Pinpoint the cell where the given text exists, returning its (X, Y) midpoint coordinate. 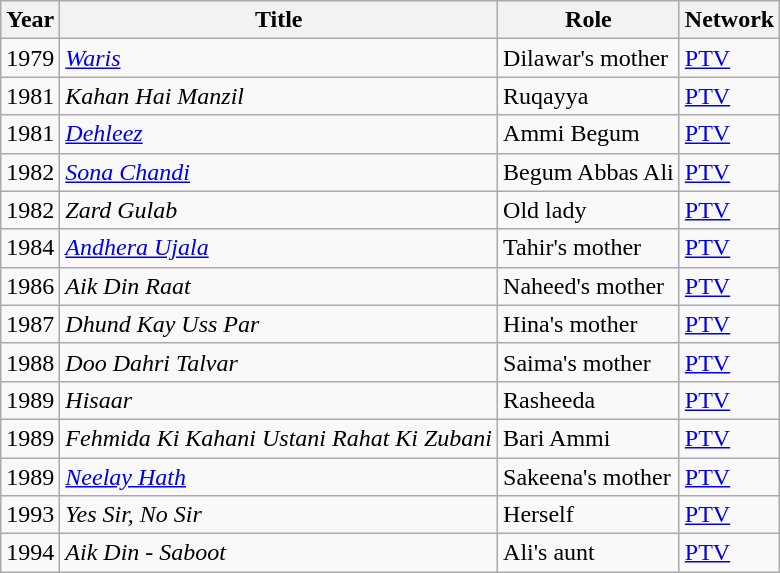
1987 (30, 324)
Sakeena's mother (589, 477)
Rasheeda (589, 400)
Waris (279, 58)
Kahan Hai Manzil (279, 96)
Yes Sir, No Sir (279, 515)
Saima's mother (589, 362)
Ali's aunt (589, 553)
Aik Din Raat (279, 286)
Aik Din - Saboot (279, 553)
Title (279, 20)
Neelay Hath (279, 477)
Fehmida Ki Kahani Ustani Rahat Ki Zubani (279, 438)
Andhera Ujala (279, 248)
Sona Chandi (279, 172)
1979 (30, 58)
Naheed's mother (589, 286)
Dehleez (279, 134)
1994 (30, 553)
Old lady (589, 210)
Herself (589, 515)
Dhund Kay Uss Par (279, 324)
1986 (30, 286)
Dilawar's mother (589, 58)
Ammi Begum (589, 134)
1993 (30, 515)
Year (30, 20)
Network (729, 20)
Role (589, 20)
Doo Dahri Talvar (279, 362)
Ruqayya (589, 96)
1984 (30, 248)
Zard Gulab (279, 210)
Tahir's mother (589, 248)
Hisaar (279, 400)
Bari Ammi (589, 438)
Begum Abbas Ali (589, 172)
Hina's mother (589, 324)
1988 (30, 362)
